For the text-containing cell, return its midpoint in [x, y] coordinate format. 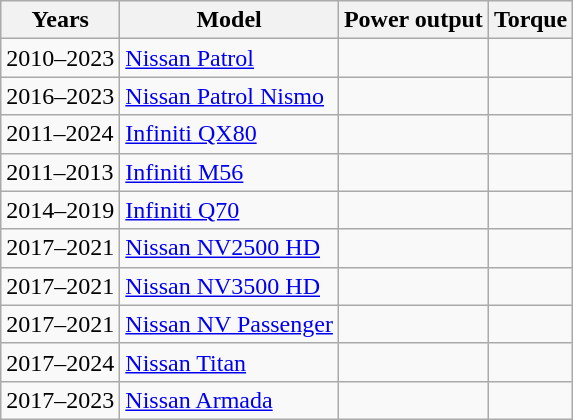
Model [230, 20]
Nissan Armada [230, 400]
Nissan NV Passenger [230, 324]
2017–2024 [60, 362]
Torque [530, 20]
Nissan Patrol [230, 58]
2017–2023 [60, 400]
Nissan Patrol Nismo [230, 96]
2014–2019 [60, 210]
2010–2023 [60, 58]
Nissan NV3500 HD [230, 286]
Infiniti QX80 [230, 134]
Power output [413, 20]
Years [60, 20]
Nissan NV2500 HD [230, 248]
Infiniti M56 [230, 172]
2016–2023 [60, 96]
2011–2024 [60, 134]
Infiniti Q70 [230, 210]
2011–2013 [60, 172]
Nissan Titan [230, 362]
